Provide the [X, Y] coordinate of the cell's center where the given text is located.  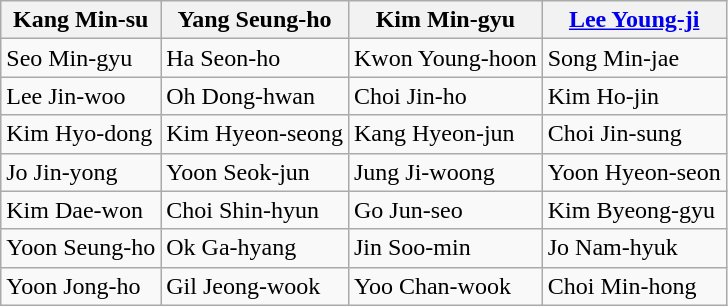
Jung Ji-woong [445, 172]
Yoo Chan-wook [445, 286]
Choi Shin-hyun [255, 210]
Kim Dae-won [81, 210]
Jo Nam-hyuk [634, 248]
Jin Soo-min [445, 248]
Song Min-jae [634, 58]
Yoon Hyeon-seon [634, 172]
Choi Min-hong [634, 286]
Kim Ho-jin [634, 96]
Seo Min-gyu [81, 58]
Yang Seung-ho [255, 20]
Go Jun-seo [445, 210]
Choi Jin-ho [445, 96]
Kwon Young-hoon [445, 58]
Ok Ga-hyang [255, 248]
Yoon Seung-ho [81, 248]
Oh Dong-hwan [255, 96]
Lee Young-ji [634, 20]
Yoon Jong-ho [81, 286]
Gil Jeong-wook [255, 286]
Choi Jin-sung [634, 134]
Kang Min-su [81, 20]
Kang Hyeon-jun [445, 134]
Kim Min-gyu [445, 20]
Kim Hyeon-seong [255, 134]
Kim Byeong-gyu [634, 210]
Kim Hyo-dong [81, 134]
Ha Seon-ho [255, 58]
Yoon Seok-jun [255, 172]
Jo Jin-yong [81, 172]
Lee Jin-woo [81, 96]
